Return (x, y) of the center of cell containing provided text 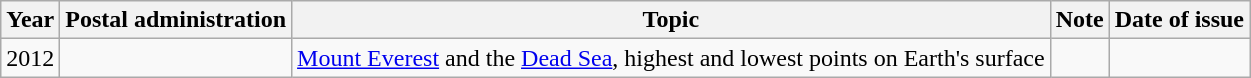
Date of issue (1179, 20)
Mount Everest and the Dead Sea, highest and lowest points on Earth's surface (672, 58)
2012 (30, 58)
Year (30, 20)
Note (1080, 20)
Postal administration (176, 20)
Topic (672, 20)
